Detect which cell encompasses the target text, then output its [X, Y] center coordinate. 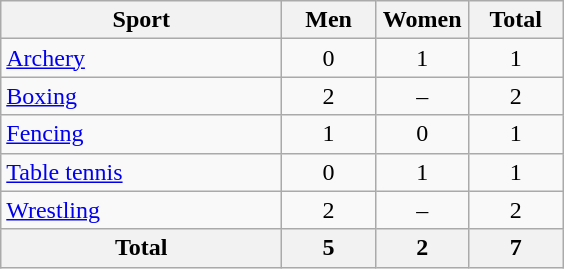
Men [329, 20]
Wrestling [142, 210]
Table tennis [142, 172]
Sport [142, 20]
Fencing [142, 134]
7 [516, 248]
Boxing [142, 96]
5 [329, 248]
Archery [142, 58]
Women [422, 20]
